For the text-containing cell, return its midpoint in [X, Y] coordinate format. 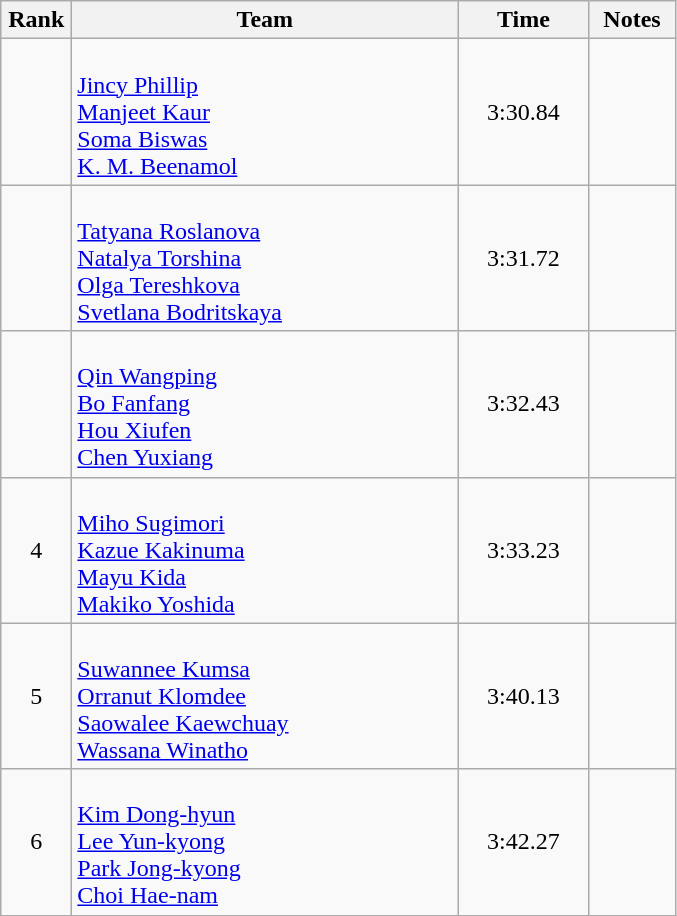
3:33.23 [524, 550]
Jincy PhillipManjeet KaurSoma BiswasK. M. Beenamol [265, 112]
3:40.13 [524, 696]
4 [36, 550]
5 [36, 696]
Miho SugimoriKazue KakinumaMayu KidaMakiko Yoshida [265, 550]
Rank [36, 20]
3:31.72 [524, 258]
3:42.27 [524, 842]
Notes [632, 20]
3:30.84 [524, 112]
6 [36, 842]
Tatyana RoslanovaNatalya TorshinaOlga TereshkovaSvetlana Bodritskaya [265, 258]
Team [265, 20]
3:32.43 [524, 404]
Suwannee KumsaOrranut KlomdeeSaowalee KaewchuayWassana Winatho [265, 696]
Kim Dong-hyunLee Yun-kyongPark Jong-kyongChoi Hae-nam [265, 842]
Time [524, 20]
Qin WangpingBo FanfangHou XiufenChen Yuxiang [265, 404]
